Extract the (x, y) coordinate from the center of the cell holding the provided text.  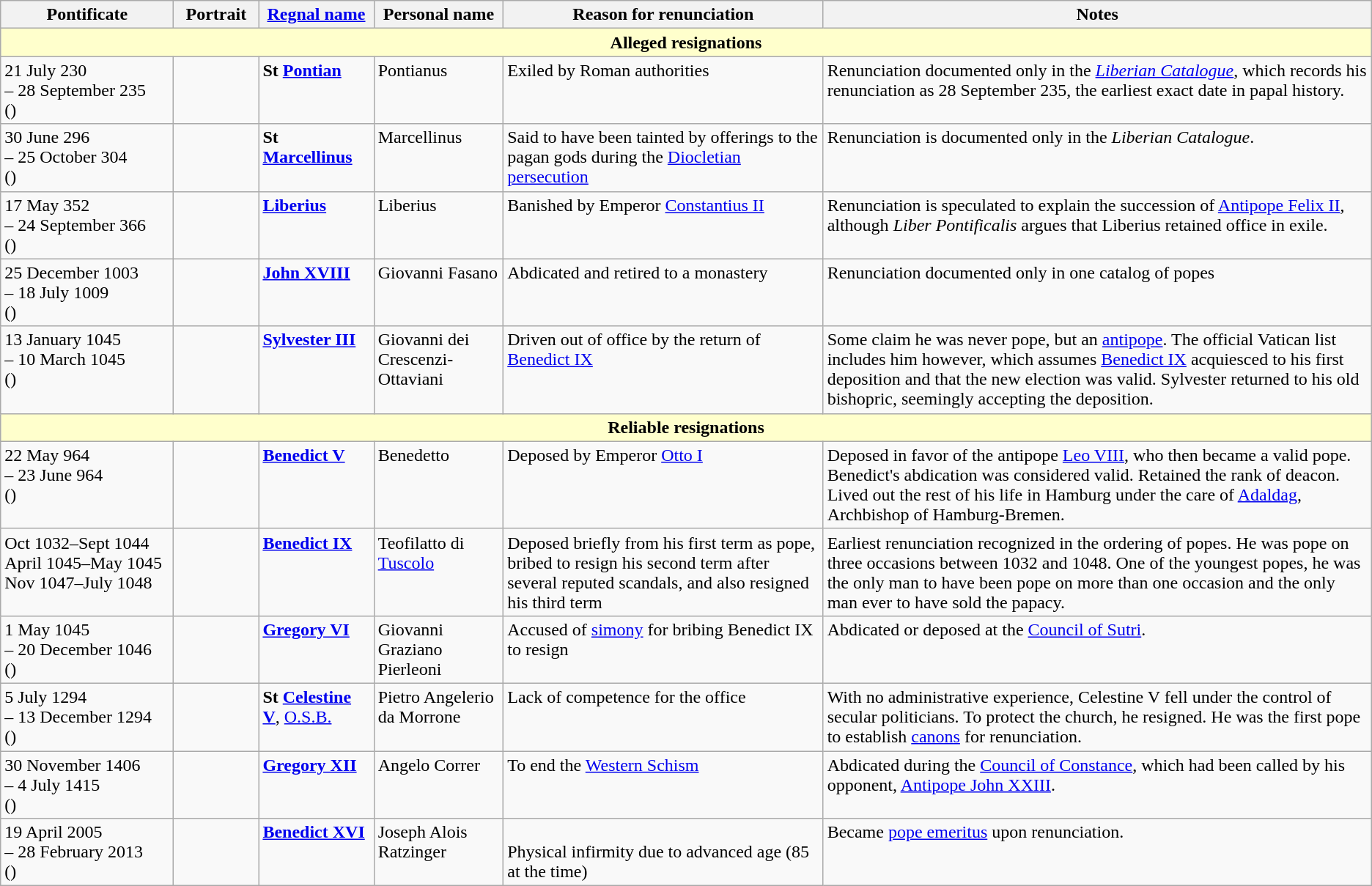
30 November 1406– 4 July 1415() (87, 784)
Giovanni Fasano (438, 292)
Pietro Angelerio da Morrone (438, 717)
Benedict IX (317, 572)
Joseph Alois Ratzinger (438, 852)
30 June 296– 25 October 304() (87, 158)
Gregory VI (317, 649)
Renunciation is documented only in the Liberian Catalogue. (1097, 158)
Benedetto (438, 485)
Giovanni dei Crescenzi-Ottaviani (438, 369)
Said to have been tainted by offerings to the pagan gods during the Diocletian persecution (663, 158)
13 January 1045– 10 March 1045() (87, 369)
Renunciation documented only in one catalog of popes (1097, 292)
Alleged resignations (686, 43)
Lack of competence for the office (663, 717)
21 July 230– 28 September 235() (87, 90)
St Celestine V, O.S.B. (317, 717)
Banished by Emperor Constantius II (663, 225)
Driven out of office by the return of Benedict IX (663, 369)
To end the Western Schism (663, 784)
Teofilatto di Tuscolo (438, 572)
17 May 352– 24 September 366() (87, 225)
1 May 1045– 20 December 1046() (87, 649)
Exiled by Roman authorities (663, 90)
Marcellinus (438, 158)
John XVIII (317, 292)
22 May 964– 23 June 964() (87, 485)
Benedict V (317, 485)
Regnal name (317, 15)
5 July 1294– 13 December 1294() (87, 717)
St Marcellinus (317, 158)
Pontificate (87, 15)
Reason for renunciation (663, 15)
Personal name (438, 15)
25 December 1003– 18 July 1009() (87, 292)
Deposed by Emperor Otto I (663, 485)
Abdicated or deposed at the Council of Sutri. (1097, 649)
Reliable resignations (686, 427)
Pontianus (438, 90)
Renunciation documented only in the Liberian Catalogue, which records his renunciation as 28 September 235, the earliest exact date in papal history. (1097, 90)
Sylvester III (317, 369)
Physical infirmity due to advanced age (85 at the time) (663, 852)
Giovanni Graziano Pierleoni (438, 649)
Notes (1097, 15)
St Pontian (317, 90)
Gregory XII (317, 784)
Benedict XVI (317, 852)
Deposed briefly from his first term as pope, bribed to resign his second term after several reputed scandals, and also resigned his third term (663, 572)
Angelo Correr (438, 784)
Abdicated and retired to a monastery (663, 292)
Abdicated during the Council of Constance, which had been called by his opponent, Antipope John XXIII. (1097, 784)
Portrait (216, 15)
Accused of simony for bribing Benedict IX to resign (663, 649)
19 April 2005– 28 February 2013() (87, 852)
Renunciation is speculated to explain the succession of Antipope Felix II, although Liber Pontificalis argues that Liberius retained office in exile. (1097, 225)
Became pope emeritus upon renunciation. (1097, 852)
Oct 1032–Sept 1044April 1045–May 1045Nov 1047–July 1048 (87, 572)
